Provide the (x, y) coordinate of the cell's center where the given text is located.  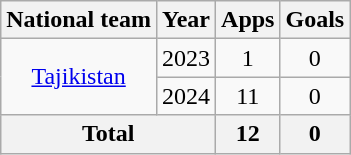
Total (108, 134)
2024 (186, 96)
1 (248, 58)
2023 (186, 58)
National team (79, 20)
Tajikistan (79, 77)
Apps (248, 20)
Goals (315, 20)
Year (186, 20)
11 (248, 96)
12 (248, 134)
